Search for the cell housing the specified text and yield its [x, y] center coordinate. 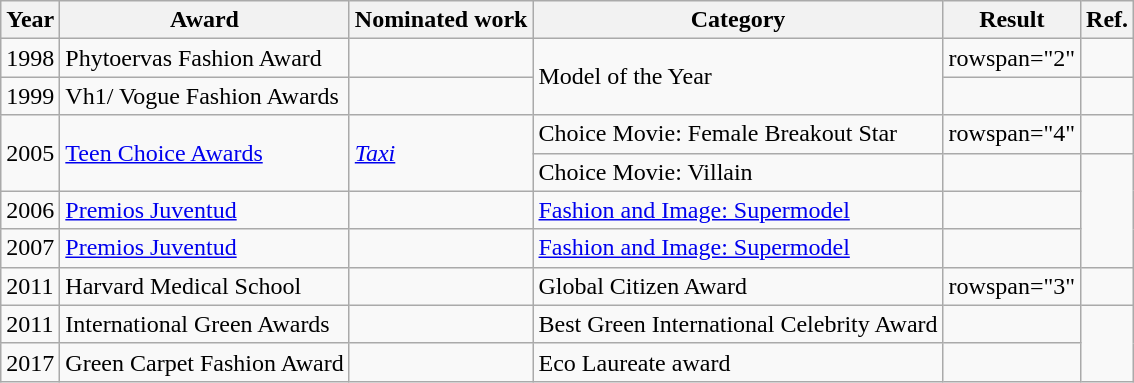
International Green Awards [204, 324]
1998 [30, 58]
Harvard Medical School [204, 286]
Green Carpet Fashion Award [204, 362]
rowspan="3" [1012, 286]
2006 [30, 210]
1999 [30, 96]
Best Green International Celebrity Award [738, 324]
Vh1/ Vogue Fashion Awards [204, 96]
Award [204, 20]
Phytoervas Fashion Award [204, 58]
Model of the Year [738, 77]
2007 [30, 248]
2005 [30, 153]
Global Citizen Award [738, 286]
Teen Choice Awards [204, 153]
Choice Movie: Villain [738, 172]
Eco Laureate award [738, 362]
Choice Movie: Female Breakout Star [738, 134]
Year [30, 20]
rowspan="4" [1012, 134]
rowspan="2" [1012, 58]
Taxi [441, 153]
Nominated work [441, 20]
Category [738, 20]
2017 [30, 362]
Result [1012, 20]
Ref. [1108, 20]
